Detect which cell encompasses the target text, then output its [X, Y] center coordinate. 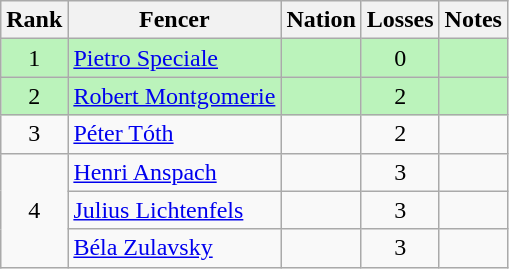
Losses [400, 20]
Rank [34, 20]
Nation [321, 20]
Julius Lichtenfels [174, 210]
1 [34, 58]
Robert Montgomerie [174, 96]
Henri Anspach [174, 172]
0 [400, 58]
4 [34, 210]
Fencer [174, 20]
Notes [473, 20]
Pietro Speciale [174, 58]
Péter Tóth [174, 134]
Béla Zulavsky [174, 248]
